From the cell containing the given text, extract its center point as (X, Y) coordinate. 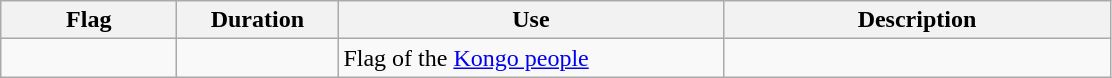
Flag of the Kongo people (531, 58)
Flag (89, 20)
Description (917, 20)
Duration (258, 20)
Use (531, 20)
